Determine the (x, y) coordinate at the center of the cell enclosing the given text.  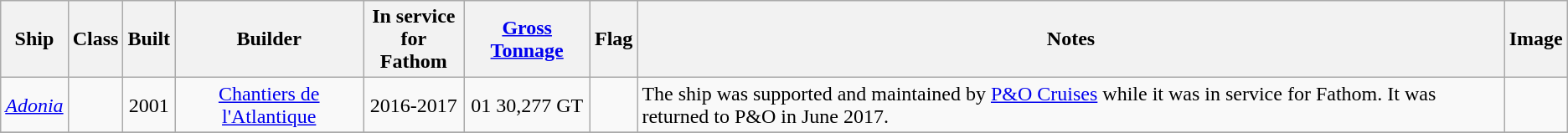
Gross Tonnage (528, 39)
Chantiers de l'Atlantique (270, 105)
The ship was supported and maintained by P&O Cruises while it was in service for Fathom. It was returned to P&O in June 2017. (1070, 105)
01 30,277 GT (528, 105)
Flag (613, 39)
Notes (1070, 39)
2016-2017 (414, 105)
In servicefor Fathom (414, 39)
Builder (270, 39)
Ship (34, 39)
Image (1536, 39)
Adonia (34, 105)
2001 (149, 105)
Built (149, 39)
Class (95, 39)
